Identify which cell holds the provided text, then report its (x, y) central coordinate. 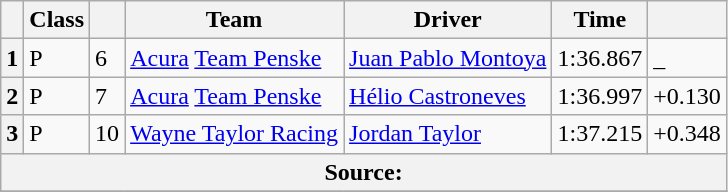
1:37.215 (600, 134)
Class (57, 20)
+0.130 (688, 96)
1:36.997 (600, 96)
2 (12, 96)
+0.348 (688, 134)
Hélio Castroneves (448, 96)
Jordan Taylor (448, 134)
Source: (364, 172)
10 (108, 134)
Driver (448, 20)
7 (108, 96)
Time (600, 20)
6 (108, 58)
_ (688, 58)
1 (12, 58)
Wayne Taylor Racing (234, 134)
Team (234, 20)
1:36.867 (600, 58)
Juan Pablo Montoya (448, 58)
3 (12, 134)
